From the cell containing the given text, extract its center point as [X, Y] coordinate. 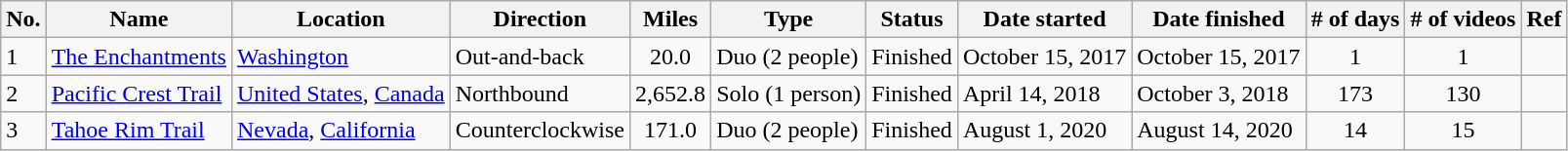
Name [139, 19]
The Enchantments [139, 57]
April 14, 2018 [1044, 94]
Solo (1 person) [788, 94]
Washington [341, 57]
# of videos [1464, 19]
173 [1355, 94]
August 14, 2020 [1219, 131]
October 3, 2018 [1219, 94]
Location [341, 19]
Date finished [1219, 19]
2 [23, 94]
Ref [1544, 19]
Status [912, 19]
August 1, 2020 [1044, 131]
130 [1464, 94]
Out-and-back [540, 57]
20.0 [671, 57]
Counterclockwise [540, 131]
14 [1355, 131]
171.0 [671, 131]
15 [1464, 131]
Miles [671, 19]
# of days [1355, 19]
Nevada, California [341, 131]
Type [788, 19]
Date started [1044, 19]
Tahoe Rim Trail [139, 131]
No. [23, 19]
2,652.8 [671, 94]
3 [23, 131]
United States, Canada [341, 94]
Pacific Crest Trail [139, 94]
Direction [540, 19]
Northbound [540, 94]
